Locate the cell with the specified text and output its (X, Y) center coordinate. 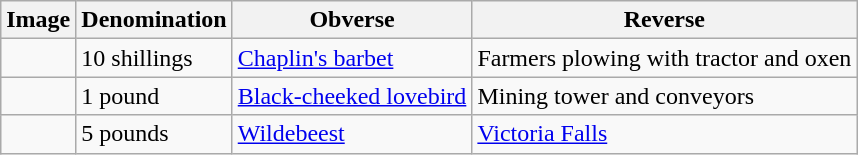
10 shillings (154, 58)
Farmers plowing with tractor and oxen (664, 58)
Mining tower and conveyors (664, 96)
Black-cheeked lovebird (352, 96)
Wildebeest (352, 134)
Victoria Falls (664, 134)
Image (38, 20)
1 pound (154, 96)
Denomination (154, 20)
Reverse (664, 20)
Obverse (352, 20)
5 pounds (154, 134)
Chaplin's barbet (352, 58)
